From the cell containing the given text, extract its center point as (x, y) coordinate. 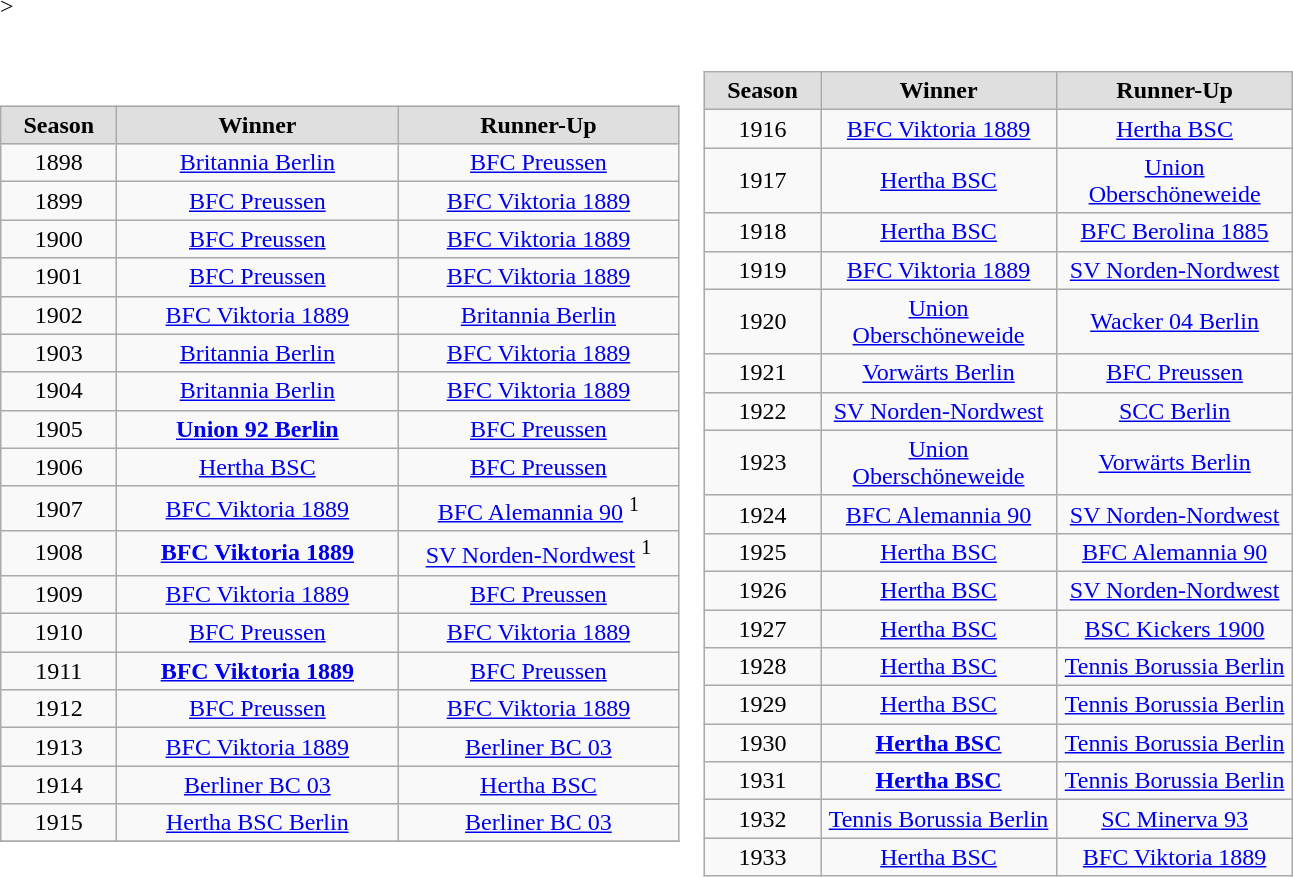
1902 (59, 315)
Hertha BSC Berlin (258, 823)
1925 (762, 552)
BFC Berolina 1885 (1175, 232)
1930 (762, 743)
1933 (762, 857)
1929 (762, 705)
1931 (762, 781)
Union 92 Berlin (258, 429)
1901 (59, 277)
1906 (59, 467)
1922 (762, 411)
SCC Berlin (1175, 411)
1918 (762, 232)
1926 (762, 590)
1923 (762, 462)
1927 (762, 629)
1920 (762, 322)
1903 (59, 353)
1905 (59, 429)
1913 (59, 747)
BFC Alemannia 90 1 (538, 508)
1917 (762, 180)
1910 (59, 633)
1919 (762, 270)
1924 (762, 514)
BSC Kickers 1900 (1175, 629)
1932 (762, 819)
1899 (59, 201)
SV Norden-Nordwest 1 (538, 554)
1907 (59, 508)
1912 (59, 709)
Wacker 04 Berlin (1175, 322)
1911 (59, 671)
1914 (59, 785)
1900 (59, 239)
1898 (59, 163)
1904 (59, 391)
1928 (762, 667)
1916 (762, 129)
SC Minerva 93 (1175, 819)
1908 (59, 554)
1921 (762, 373)
1915 (59, 823)
1909 (59, 594)
